From the cell containing the given text, extract its center point as (x, y) coordinate. 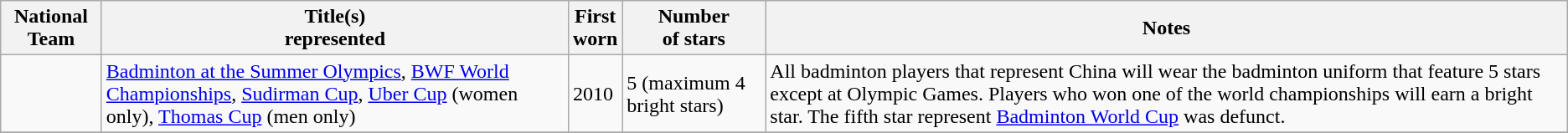
National Team (52, 28)
Badminton at the Summer Olympics, BWF World Championships, Sudirman Cup, Uber Cup (women only), Thomas Cup (men only) (335, 94)
Notes (1166, 28)
Title(s)represented (335, 28)
5 (maximum 4 bright stars) (694, 94)
Firstworn (595, 28)
2010 (595, 94)
Numberof stars (694, 28)
